Detect which cell encompasses the target text, then output its (X, Y) center coordinate. 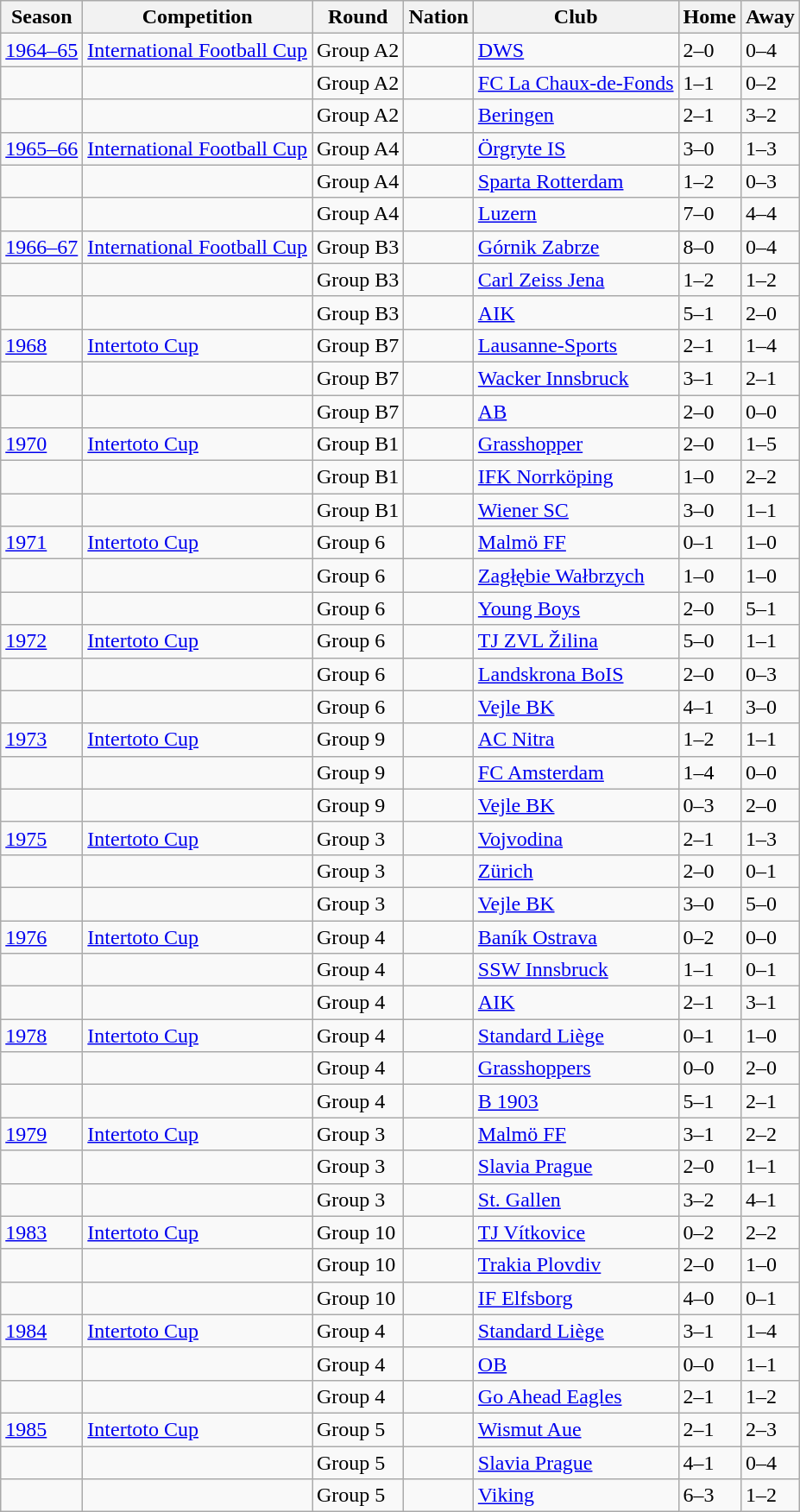
Carl Zeiss Jena (576, 280)
1968 (41, 345)
8–0 (709, 247)
Young Boys (576, 608)
4–4 (770, 214)
IF Elfsborg (576, 1298)
Sparta Rotterdam (576, 181)
Örgryte IS (576, 148)
Grasshopper (576, 444)
1984 (41, 1331)
OB (576, 1364)
St. Gallen (576, 1200)
AC Nitra (576, 740)
Vojvodina (576, 838)
Wismut Aue (576, 1429)
Lausanne-Sports (576, 345)
Club (576, 17)
1–5 (770, 444)
1966–67 (41, 247)
Wacker Innsbruck (576, 378)
SSW Innsbruck (576, 970)
Round (358, 17)
1983 (41, 1232)
FC La Chaux-de-Fonds (576, 83)
Home (709, 17)
1978 (41, 1036)
Season (41, 17)
Go Ahead Eagles (576, 1396)
TJ ZVL Žilina (576, 641)
Zagłębie Wałbrzych (576, 576)
Away (770, 17)
Viking (576, 1496)
1979 (41, 1134)
1965–66 (41, 148)
Górnik Zabrze (576, 247)
TJ Vítkovice (576, 1232)
Wiener SC (576, 510)
1976 (41, 936)
FC Amsterdam (576, 772)
4–0 (709, 1298)
Luzern (576, 214)
AB (576, 412)
Landskrona BoIS (576, 674)
DWS (576, 50)
1972 (41, 641)
1971 (41, 543)
1975 (41, 838)
2–3 (770, 1429)
B 1903 (576, 1101)
Beringen (576, 116)
Baník Ostrava (576, 936)
1964–65 (41, 50)
Grasshoppers (576, 1068)
1985 (41, 1429)
Nation (438, 17)
Zürich (576, 871)
1973 (41, 740)
7–0 (709, 214)
Competition (198, 17)
Trakia Plovdiv (576, 1265)
6–3 (709, 1496)
IFK Norrköping (576, 477)
1970 (41, 444)
